Extract the (x, y) coordinate from the center of the cell holding the provided text.  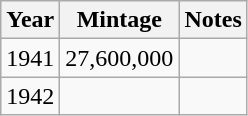
Notes (213, 20)
Year (30, 20)
1941 (30, 58)
Mintage (120, 20)
27,600,000 (120, 58)
1942 (30, 96)
